Identify which cell holds the provided text, then report its (x, y) central coordinate. 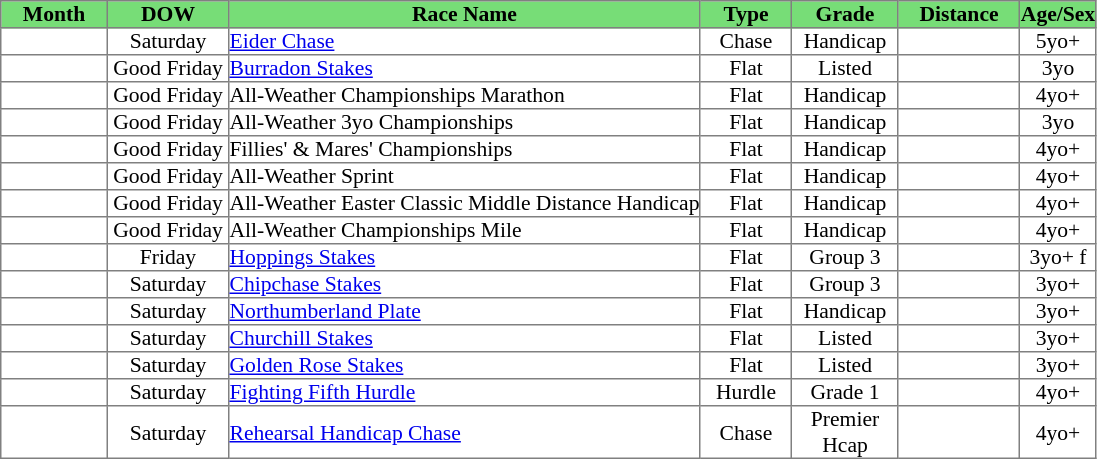
Friday (168, 258)
Hoppings Stakes (464, 258)
All-Weather Championships Mile (464, 230)
3yo+ f (1058, 258)
Rehearsal Handicap Chase (464, 432)
Premier Hcap (845, 432)
All-Weather Championships Marathon (464, 96)
Grade (845, 14)
All-Weather 3yo Championships (464, 122)
All-Weather Easter Classic Middle Distance Handicap (464, 204)
DOW (168, 14)
Distance (959, 14)
Grade 1 (845, 392)
Eider Chase (464, 42)
All-Weather Sprint (464, 176)
5yo+ (1058, 42)
Fillies' & Mares' Championships (464, 150)
Type (746, 14)
Chipchase Stakes (464, 284)
Northumberland Plate (464, 312)
Hurdle (746, 392)
Churchill Stakes (464, 338)
Age/Sex (1058, 14)
Burradon Stakes (464, 68)
Month (54, 14)
Race Name (464, 14)
Fighting Fifth Hurdle (464, 392)
Golden Rose Stakes (464, 366)
